For the text-containing cell, return its midpoint in [x, y] coordinate format. 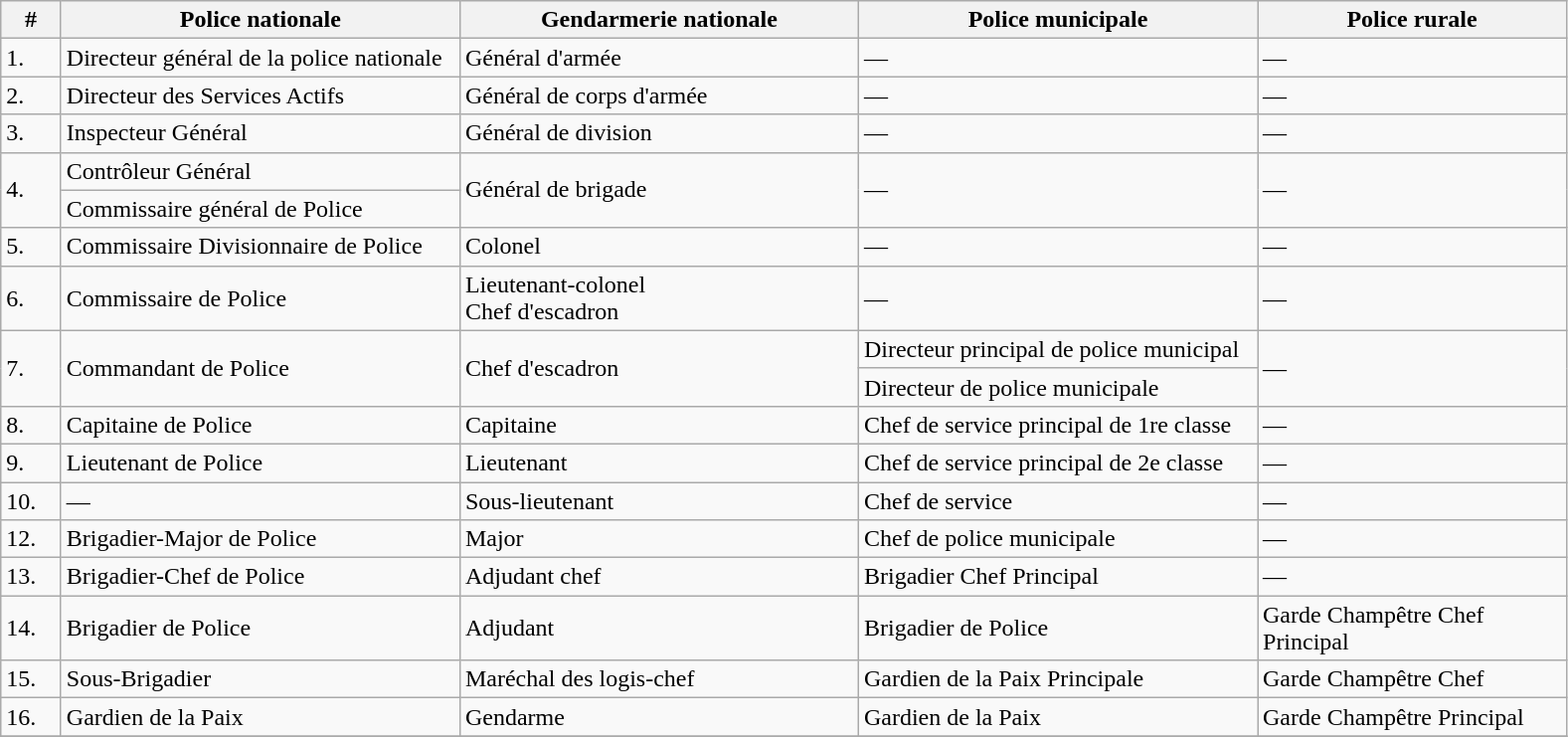
Sous-lieutenant [658, 500]
Commandant de Police [261, 368]
Capitaine de Police [261, 425]
Garde Champêtre Principal [1412, 717]
Gendarmerie nationale [658, 20]
Directeur général de la police nationale [261, 58]
14. [32, 629]
Sous-Brigadier [261, 679]
Commissaire de Police [261, 298]
Général d'armée [658, 58]
Chef de service principal de 2e classe [1058, 462]
Police nationale [261, 20]
Général de brigade [658, 190]
Commissaire général de Police [261, 209]
Gardien de la Paix Principale [1058, 679]
Maréchal des logis-chef [658, 679]
Chef de service principal de 1re classe [1058, 425]
4. [32, 190]
Adjudant [658, 629]
Lieutenant-colonel Chef d'escadron [658, 298]
9. [32, 462]
12. [32, 539]
1. [32, 58]
6. [32, 298]
Contrôleur Général [261, 171]
Général de division [658, 133]
Garde Champêtre Chef Principal [1412, 629]
Brigadier-Major de Police [261, 539]
Major [658, 539]
Commissaire Divisionnaire de Police [261, 247]
# [32, 20]
Police rurale [1412, 20]
8. [32, 425]
Chef de service [1058, 500]
Inspecteur Général [261, 133]
16. [32, 717]
Capitaine [658, 425]
Directeur de police municipale [1058, 387]
Lieutenant de Police [261, 462]
Brigadier Chef Principal [1058, 577]
Chef de police municipale [1058, 539]
Chef d'escadron [658, 368]
Lieutenant [658, 462]
2. [32, 95]
5. [32, 247]
Brigadier-Chef de Police [261, 577]
Garde Champêtre Chef [1412, 679]
Directeur principal de police municipal [1058, 349]
10. [32, 500]
7. [32, 368]
13. [32, 577]
Police municipale [1058, 20]
3. [32, 133]
Colonel [658, 247]
Gendarme [658, 717]
15. [32, 679]
Général de corps d'armée [658, 95]
Directeur des Services Actifs [261, 95]
Adjudant chef [658, 577]
